Locate the cell with the specified text and output its [x, y] center coordinate. 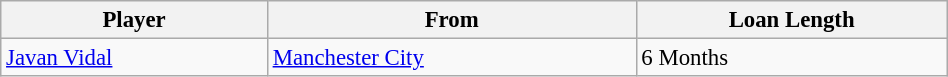
6 Months [792, 58]
From [452, 20]
Player [134, 20]
Loan Length [792, 20]
Manchester City [452, 58]
Javan Vidal [134, 58]
